Provide the (x, y) coordinate of the cell's center where the given text is located.  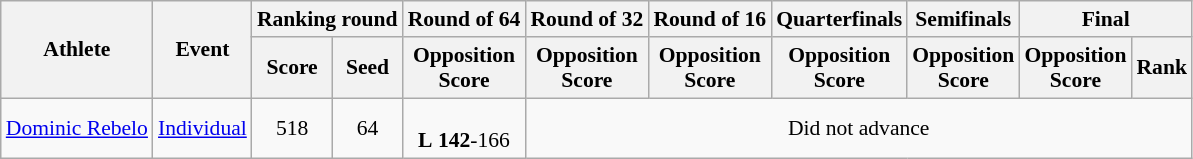
Seed (367, 68)
Did not advance (858, 128)
L 142-166 (464, 128)
Round of 16 (710, 19)
Score (292, 68)
Semifinals (963, 19)
Round of 32 (586, 19)
Quarterfinals (839, 19)
Round of 64 (464, 19)
64 (367, 128)
Athlete (77, 50)
Rank (1162, 68)
Final (1106, 19)
518 (292, 128)
Individual (202, 128)
Dominic Rebelo (77, 128)
Ranking round (328, 19)
Event (202, 50)
